Extract the (X, Y) coordinate from the center of the cell holding the provided text.  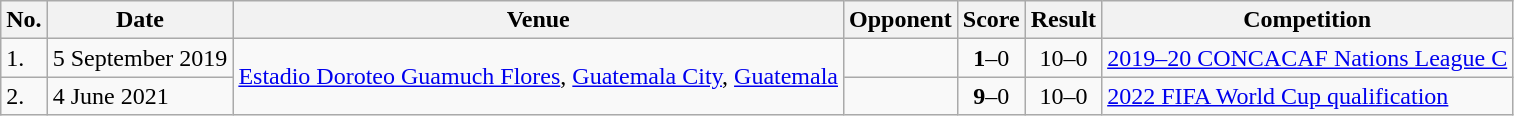
2. (24, 96)
Result (1063, 20)
1–0 (991, 58)
2019–20 CONCACAF Nations League C (1308, 58)
Score (991, 20)
Estadio Doroteo Guamuch Flores, Guatemala City, Guatemala (538, 77)
Competition (1308, 20)
Opponent (901, 20)
4 June 2021 (140, 96)
1. (24, 58)
Date (140, 20)
2022 FIFA World Cup qualification (1308, 96)
No. (24, 20)
5 September 2019 (140, 58)
9–0 (991, 96)
Venue (538, 20)
